Locate the cell with the specified text and output its (X, Y) center coordinate. 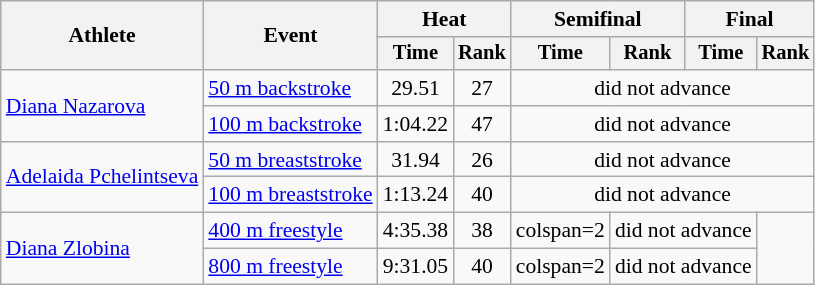
Heat (444, 19)
50 m backstroke (290, 88)
400 m freestyle (290, 231)
29.51 (416, 88)
1:13.24 (416, 195)
Diana Zlobina (102, 248)
Athlete (102, 36)
Event (290, 36)
50 m breaststroke (290, 160)
38 (482, 231)
Semifinal (598, 19)
100 m backstroke (290, 124)
9:31.05 (416, 267)
27 (482, 88)
800 m freestyle (290, 267)
26 (482, 160)
100 m breaststroke (290, 195)
Final (750, 19)
Diana Nazarova (102, 106)
1:04.22 (416, 124)
31.94 (416, 160)
4:35.38 (416, 231)
Adelaida Pchelintseva (102, 178)
47 (482, 124)
